Find where the given text appears and provide that cell's center as (x, y) coordinate. 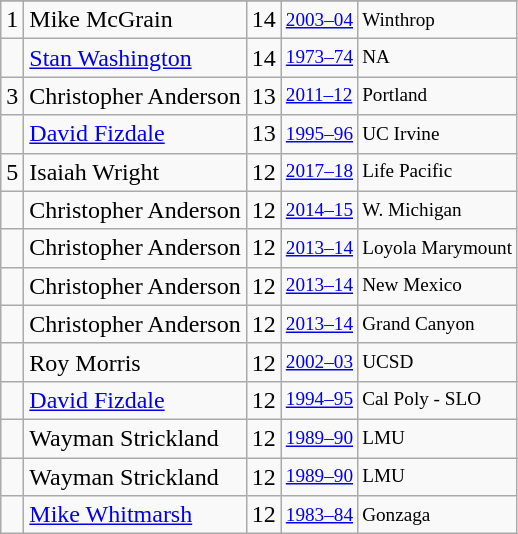
New Mexico (438, 286)
Mike McGrain (135, 20)
Isaiah Wright (135, 172)
2014–15 (319, 210)
Loyola Marymount (438, 248)
1973–74 (319, 58)
UC Irvine (438, 134)
Grand Canyon (438, 324)
3 (12, 96)
2002–03 (319, 362)
1983–84 (319, 515)
1 (12, 20)
5 (12, 172)
Gonzaga (438, 515)
UCSD (438, 362)
Cal Poly - SLO (438, 400)
2011–12 (319, 96)
NA (438, 58)
2003–04 (319, 20)
1994–95 (319, 400)
W. Michigan (438, 210)
Winthrop (438, 20)
2017–18 (319, 172)
Mike Whitmarsh (135, 515)
Stan Washington (135, 58)
Roy Morris (135, 362)
Portland (438, 96)
1995–96 (319, 134)
Life Pacific (438, 172)
